Detect which cell encompasses the target text, then output its (X, Y) center coordinate. 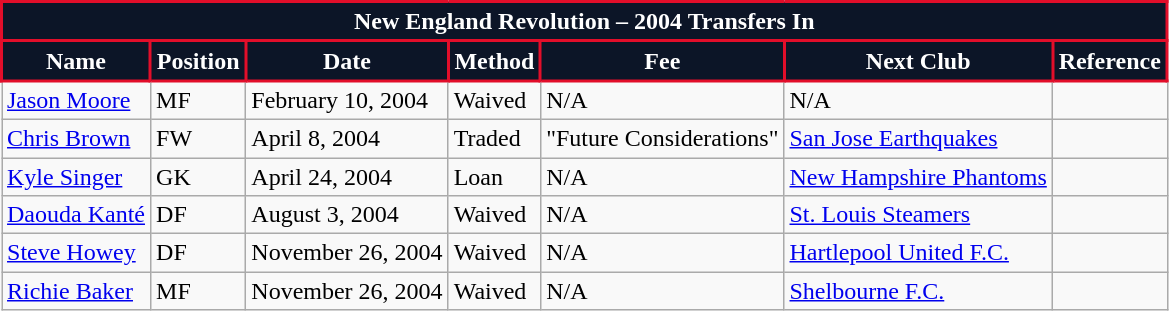
"Future Considerations" (662, 138)
Steve Howey (76, 253)
August 3, 2004 (347, 215)
Kyle Singer (76, 177)
Date (347, 61)
FW (198, 138)
Richie Baker (76, 291)
April 24, 2004 (347, 177)
Reference (1110, 61)
February 10, 2004 (347, 100)
Hartlepool United F.C. (918, 253)
Next Club (918, 61)
Jason Moore (76, 100)
Traded (494, 138)
Method (494, 61)
Fee (662, 61)
New Hampshire Phantoms (918, 177)
Loan (494, 177)
Chris Brown (76, 138)
New England Revolution – 2004 Transfers In (585, 22)
GK (198, 177)
Shelbourne F.C. (918, 291)
San Jose Earthquakes (918, 138)
Daouda Kanté (76, 215)
St. Louis Steamers (918, 215)
Name (76, 61)
April 8, 2004 (347, 138)
Position (198, 61)
